Provide the [x, y] coordinate of the cell's center where the given text is located.  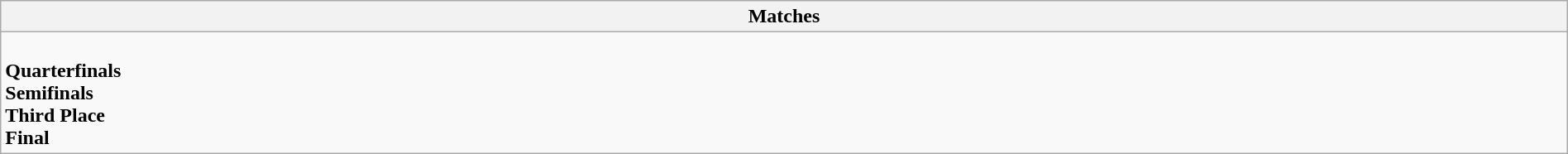
Matches [784, 17]
Quarterfinals Semifinals Third Place Final [784, 93]
